Detect which cell encompasses the target text, then output its [x, y] center coordinate. 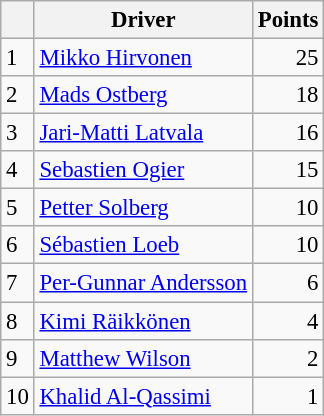
Sebastien Ogier [143, 170]
Jari-Matti Latvala [143, 133]
18 [288, 95]
Mikko Hirvonen [143, 58]
3 [18, 133]
Driver [143, 20]
16 [288, 133]
Khalid Al-Qassimi [143, 396]
Mads Ostberg [143, 95]
Kimi Räikkönen [143, 321]
25 [288, 58]
Sébastien Loeb [143, 245]
15 [288, 170]
Petter Solberg [143, 208]
5 [18, 208]
Matthew Wilson [143, 358]
9 [18, 358]
Per-Gunnar Andersson [143, 283]
8 [18, 321]
Points [288, 20]
7 [18, 283]
